Find where the given text appears and provide that cell's center as (X, Y) coordinate. 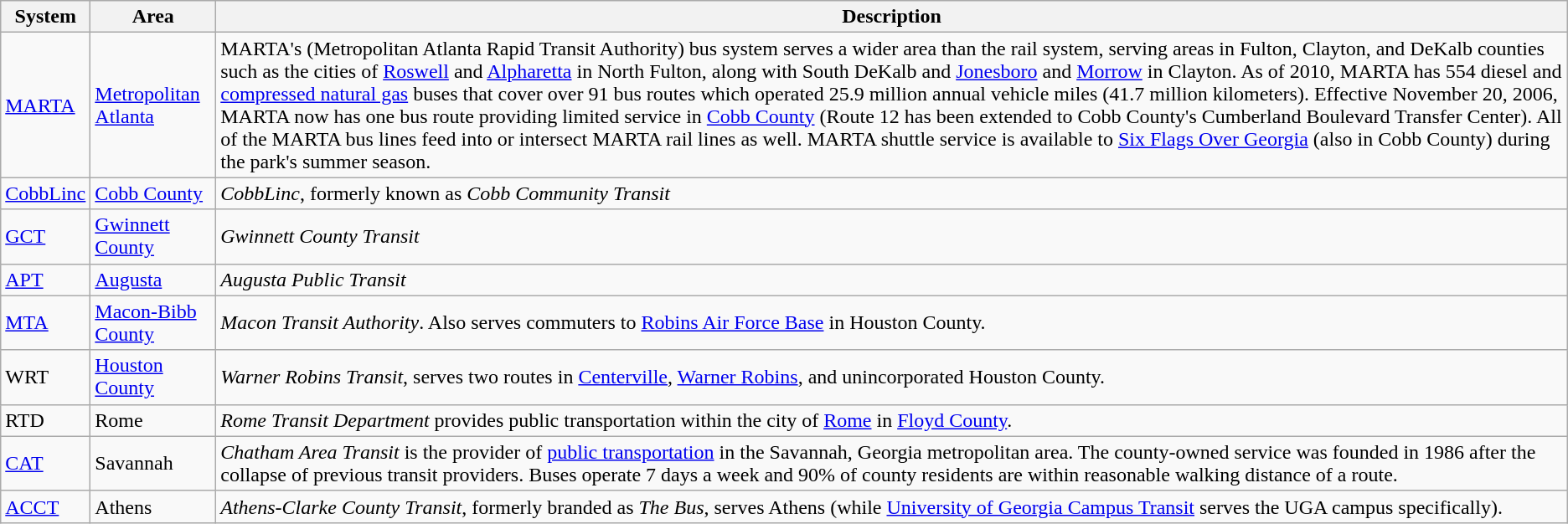
Augusta (153, 280)
GCT (45, 236)
Description (892, 17)
Augusta Public Transit (892, 280)
Area (153, 17)
MARTA (45, 105)
Warner Robins Transit, serves two routes in Centerville, Warner Robins, and unincorporated Houston County. (892, 377)
Macon-Bibb County (153, 323)
MTA (45, 323)
APT (45, 280)
Savannah (153, 464)
WRT (45, 377)
Rome Transit Department provides public transportation within the city of Rome in Floyd County. (892, 420)
Rome (153, 420)
System (45, 17)
RTD (45, 420)
Athens (153, 506)
Gwinnett County (153, 236)
CAT (45, 464)
Metropolitan Atlanta (153, 105)
Gwinnett County Transit (892, 236)
Macon Transit Authority. Also serves commuters to Robins Air Force Base in Houston County. (892, 323)
ACCT (45, 506)
CobbLinc, formerly known as Cobb Community Transit (892, 193)
Houston County (153, 377)
Cobb County (153, 193)
CobbLinc (45, 193)
